Search for the cell housing the specified text and yield its (x, y) center coordinate. 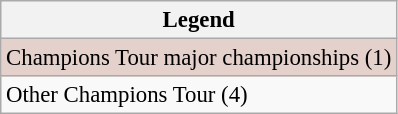
Legend (199, 20)
Champions Tour major championships (1) (199, 58)
Other Champions Tour (4) (199, 95)
